Scan for the cell matching the given text and deliver its [x, y] coordinate at center. 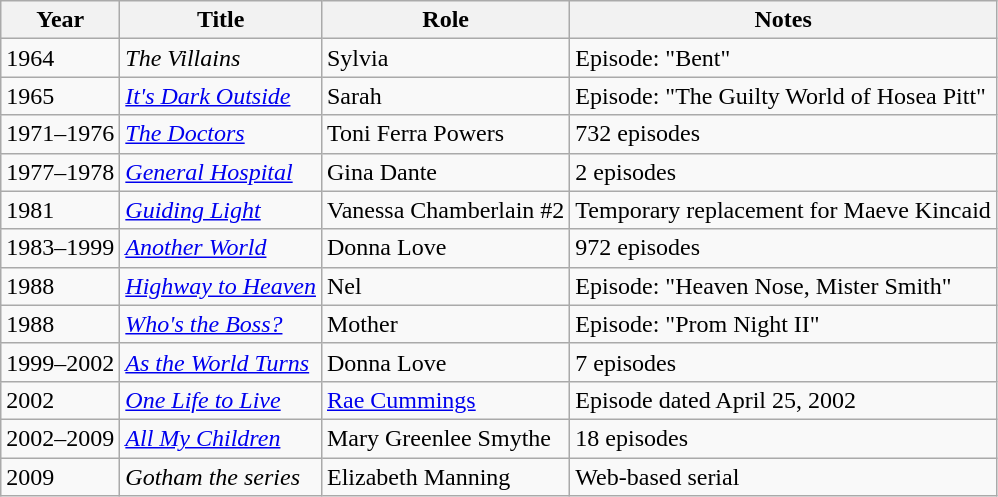
The Villains [221, 58]
Role [445, 20]
1983–1999 [60, 248]
2002 [60, 400]
1999–2002 [60, 362]
972 episodes [784, 248]
Who's the Boss? [221, 324]
Toni Ferra Powers [445, 134]
Nel [445, 286]
Notes [784, 20]
Mary Greenlee Smythe [445, 438]
Year [60, 20]
Episode: "The Guilty World of Hosea Pitt" [784, 96]
Gotham the series [221, 477]
It's Dark Outside [221, 96]
Title [221, 20]
2 episodes [784, 172]
Rae Cummings [445, 400]
All My Children [221, 438]
Sylvia [445, 58]
7 episodes [784, 362]
Guiding Light [221, 210]
Vanessa Chamberlain #2 [445, 210]
Mother [445, 324]
Episode dated April 25, 2002 [784, 400]
Web-based serial [784, 477]
18 episodes [784, 438]
Sarah [445, 96]
1964 [60, 58]
Episode: "Bent" [784, 58]
1965 [60, 96]
As the World Turns [221, 362]
Gina Dante [445, 172]
General Hospital [221, 172]
Episode: "Prom Night II" [784, 324]
The Doctors [221, 134]
Temporary replacement for Maeve Kincaid [784, 210]
Another World [221, 248]
1977–1978 [60, 172]
One Life to Live [221, 400]
732 episodes [784, 134]
Episode: "Heaven Nose, Mister Smith" [784, 286]
Highway to Heaven [221, 286]
2002–2009 [60, 438]
1981 [60, 210]
2009 [60, 477]
Elizabeth Manning [445, 477]
1971–1976 [60, 134]
